Scan for the cell matching the given text and deliver its [x, y] coordinate at center. 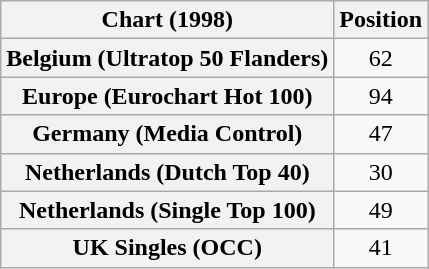
Position [381, 20]
94 [381, 96]
47 [381, 134]
41 [381, 248]
UK Singles (OCC) [168, 248]
Germany (Media Control) [168, 134]
Belgium (Ultratop 50 Flanders) [168, 58]
Netherlands (Dutch Top 40) [168, 172]
49 [381, 210]
62 [381, 58]
30 [381, 172]
Netherlands (Single Top 100) [168, 210]
Chart (1998) [168, 20]
Europe (Eurochart Hot 100) [168, 96]
